Scan for the cell matching the given text and deliver its [x, y] coordinate at center. 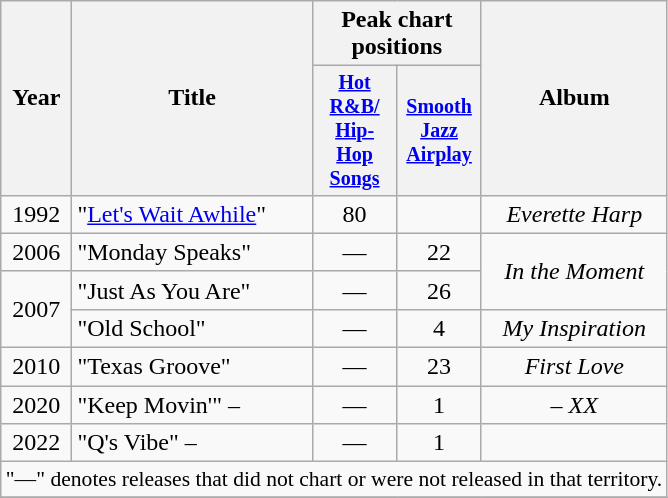
"Let's Wait Awhile" [192, 214]
22 [439, 252]
First Love [574, 367]
Smooth JazzAirplay [439, 130]
"—" denotes releases that did not chart or were not released in that territory. [334, 480]
Everette Harp [574, 214]
My Inspiration [574, 328]
Album [574, 98]
26 [439, 290]
In the Moment [574, 271]
"Old School" [192, 328]
2007 [36, 309]
23 [439, 367]
"Just As You Are" [192, 290]
80 [354, 214]
1992 [36, 214]
"Texas Groove" [192, 367]
Hot R&B/Hip-HopSongs [354, 130]
"Monday Speaks" [192, 252]
– XX [574, 405]
Year [36, 98]
"Keep Movin'" – [192, 405]
2020 [36, 405]
2022 [36, 443]
2006 [36, 252]
Title [192, 98]
Peak chart positions [396, 34]
2010 [36, 367]
"Q's Vibe" – [192, 443]
4 [439, 328]
